Output the [x, y] coordinate of the center of the cell containing the given text.  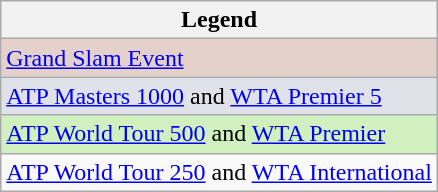
Legend [220, 20]
ATP Masters 1000 and WTA Premier 5 [220, 96]
ATP World Tour 250 and WTA International [220, 172]
ATP World Tour 500 and WTA Premier [220, 134]
Grand Slam Event [220, 58]
